Identify which cell holds the provided text, then report its [X, Y] central coordinate. 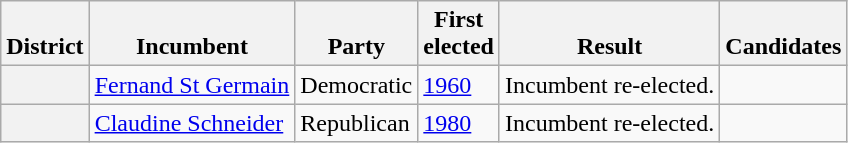
Incumbent [192, 34]
Firstelected [459, 34]
District [45, 34]
Claudine Schneider [192, 123]
1980 [459, 123]
Fernand St Germain [192, 85]
Party [356, 34]
Result [609, 34]
Republican [356, 123]
Democratic [356, 85]
1960 [459, 85]
Candidates [784, 34]
